Capture the cell that displays the provided text and extract its [x, y] central coordinate. 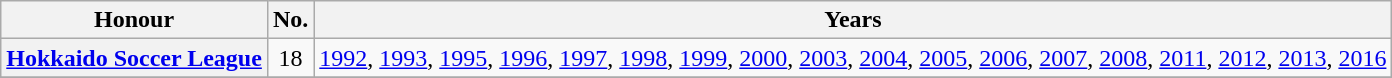
Years [853, 20]
1992, 1993, 1995, 1996, 1997, 1998, 1999, 2000, 2003, 2004, 2005, 2006, 2007, 2008, 2011, 2012, 2013, 2016 [853, 58]
18 [290, 58]
No. [290, 20]
Hokkaido Soccer League [134, 58]
Honour [134, 20]
